Provide the [x, y] coordinate of the cell's center where the given text is located.  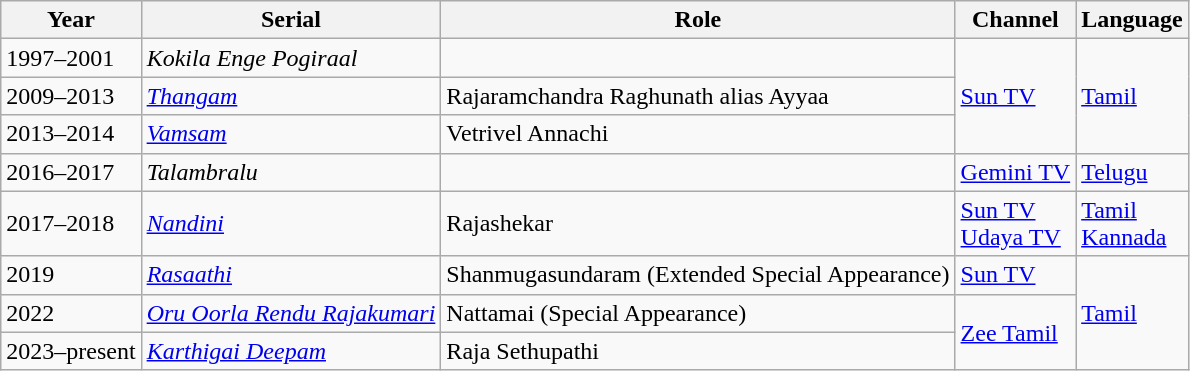
Raja Sethupathi [698, 351]
2009–2013 [71, 96]
Zee Tamil [1016, 332]
Oru Oorla Rendu Rajakumari [291, 313]
Channel [1016, 20]
Rasaathi [291, 275]
2022 [71, 313]
Nattamai (Special Appearance) [698, 313]
Serial [291, 20]
Tamil Kannada [1132, 224]
Year [71, 20]
2019 [71, 275]
Thangam [291, 96]
2023–present [71, 351]
Role [698, 20]
Talambralu [291, 172]
2017–2018 [71, 224]
Nandini [291, 224]
Karthigai Deepam [291, 351]
Gemini TV [1016, 172]
Rajaramchandra Raghunath alias Ayyaa [698, 96]
Shanmugasundaram (Extended Special Appearance) [698, 275]
1997–2001 [71, 58]
Rajashekar [698, 224]
Sun TV Udaya TV [1016, 224]
Kokila Enge Pogiraal [291, 58]
Telugu [1132, 172]
Vetrivel Annachi [698, 134]
2016–2017 [71, 172]
Language [1132, 20]
Vamsam [291, 134]
2013–2014 [71, 134]
